Determine the (x, y) coordinate at the center of the cell enclosing the given text.  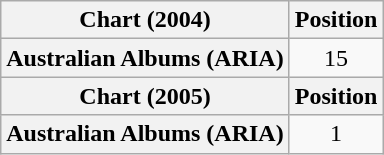
15 (336, 58)
Chart (2004) (145, 20)
Chart (2005) (145, 96)
1 (336, 134)
